Detect which cell encompasses the target text, then output its [x, y] center coordinate. 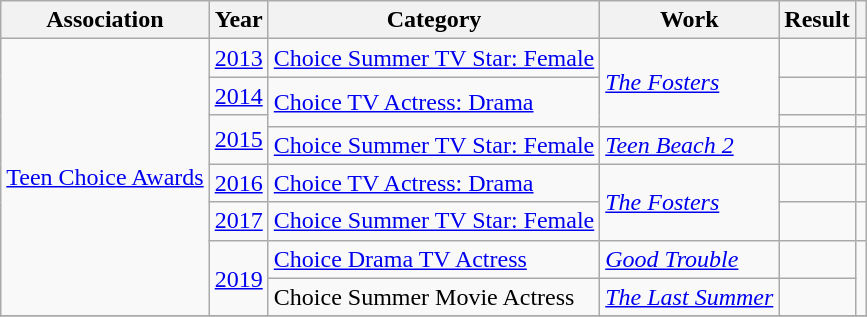
Year [238, 20]
Choice Summer Movie Actress [434, 297]
2016 [238, 183]
2015 [238, 140]
Good Trouble [690, 259]
Choice Drama TV Actress [434, 259]
The Last Summer [690, 297]
2017 [238, 221]
Association [105, 20]
Category [434, 20]
Teen Choice Awards [105, 178]
2013 [238, 58]
Work [690, 20]
Result [817, 20]
2019 [238, 278]
2014 [238, 96]
Teen Beach 2 [690, 145]
